For the text-containing cell, return its midpoint in [x, y] coordinate format. 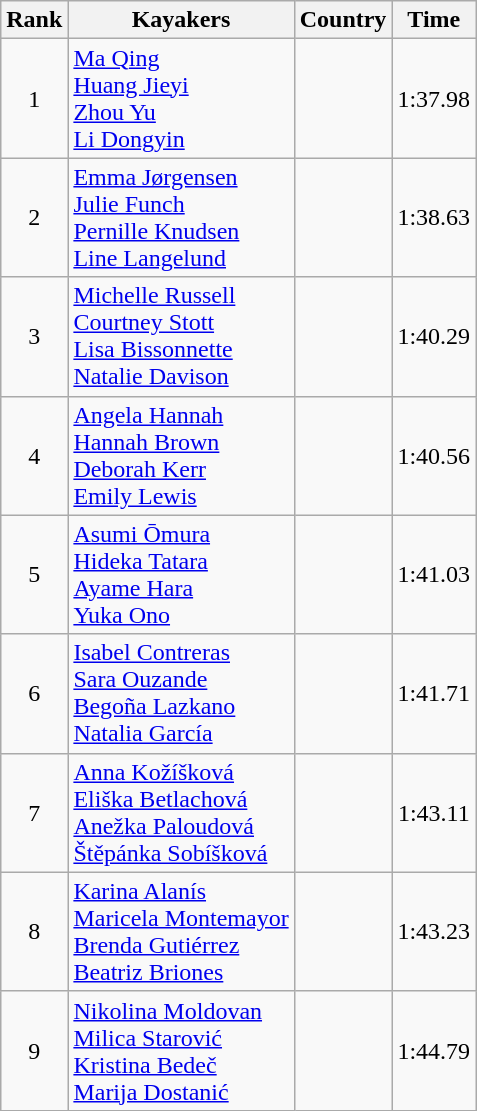
Michelle RussellCourtney StottLisa BissonnetteNatalie Davison [181, 336]
3 [34, 336]
5 [34, 574]
8 [34, 932]
1:38.63 [434, 218]
Nikolina MoldovanMilica StarovićKristina BedečMarija Dostanić [181, 1050]
2 [34, 218]
Asumi ŌmuraHideka TataraAyame HaraYuka Ono [181, 574]
1:43.23 [434, 932]
1:40.29 [434, 336]
Isabel ContrerasSara OuzandeBegoña LazkanoNatalia García [181, 694]
Emma JørgensenJulie FunchPernille KnudsenLine Langelund [181, 218]
Karina AlanísMaricela MontemayorBrenda GutiérrezBeatriz Briones [181, 932]
Ma QingHuang JieyiZhou YuLi Dongyin [181, 98]
1:37.98 [434, 98]
7 [34, 812]
Time [434, 20]
1:41.71 [434, 694]
9 [34, 1050]
Kayakers [181, 20]
6 [34, 694]
Rank [34, 20]
Anna KožíškováEliška BetlachováAnežka PaloudováŠtěpánka Sobíšková [181, 812]
Angela HannahHannah BrownDeborah KerrEmily Lewis [181, 456]
1:43.11 [434, 812]
1:41.03 [434, 574]
1:40.56 [434, 456]
Country [343, 20]
1 [34, 98]
4 [34, 456]
1:44.79 [434, 1050]
